Output the (x, y) coordinate of the center of the cell containing the given text.  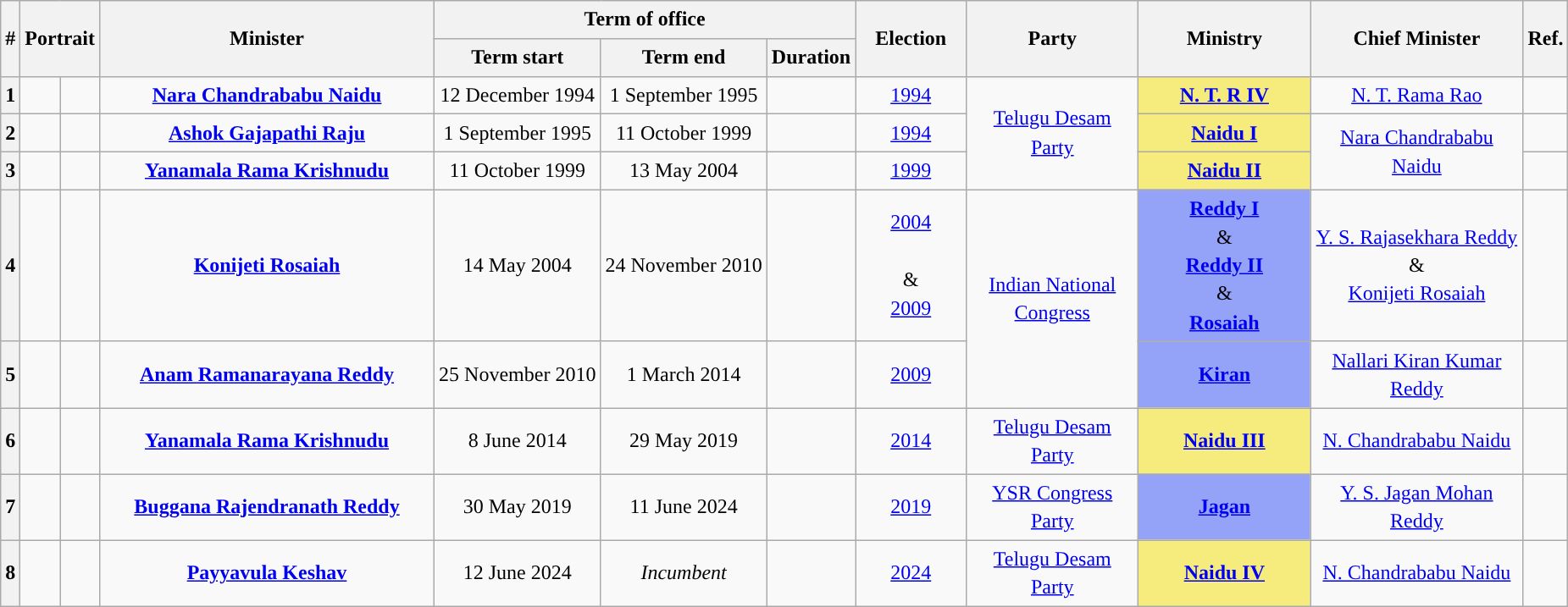
2009 (911, 374)
7 (10, 507)
Minister (266, 39)
Naidu I (1225, 134)
24 November 2010 (684, 266)
Payyavula Keshav (266, 573)
Jagan (1225, 507)
Naidu III (1225, 441)
Konijeti Rosaiah (266, 266)
Chief Minister (1416, 39)
Buggana Rajendranath Reddy (266, 507)
Term end (684, 58)
Anam Ramanarayana Reddy (266, 374)
Party (1052, 39)
Term of office (645, 20)
12 December 1994 (518, 95)
6 (10, 441)
Naidu II (1225, 171)
Portrait (60, 39)
1999 (911, 171)
Ashok Gajapathi Raju (266, 134)
YSR Congress Party (1052, 507)
Reddy I&Reddy II& Rosaiah (1225, 266)
N. T. R IV (1225, 95)
2 (10, 134)
N. T. Rama Rao (1416, 95)
Term start (518, 58)
2019 (911, 507)
5 (10, 374)
# (10, 39)
8 June 2014 (518, 441)
4 (10, 266)
29 May 2019 (684, 441)
Nallari Kiran Kumar Reddy (1416, 374)
14 May 2004 (518, 266)
1 (10, 95)
Y. S. Rajasekhara Reddy&Konijeti Rosaiah (1416, 266)
Ref. (1545, 39)
2024 (911, 573)
Indian National Congress (1052, 298)
Kiran (1225, 374)
25 November 2010 (518, 374)
2004&2009 (911, 266)
30 May 2019 (518, 507)
Election (911, 39)
8 (10, 573)
2014 (911, 441)
12 June 2024 (518, 573)
13 May 2004 (684, 171)
Duration (811, 58)
1 March 2014 (684, 374)
Naidu IV (1225, 573)
Incumbent (684, 573)
3 (10, 171)
Ministry (1225, 39)
11 June 2024 (684, 507)
Y. S. Jagan Mohan Reddy (1416, 507)
